Detect which cell encompasses the target text, then output its (X, Y) center coordinate. 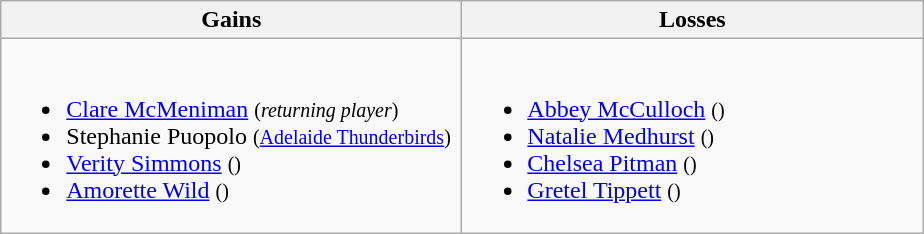
Abbey McCulloch () Natalie Medhurst () Chelsea Pitman ()Gretel Tippett () (692, 136)
Losses (692, 20)
Gains (232, 20)
Clare McMeniman (returning player) Stephanie Puopolo (Adelaide Thunderbirds) Verity Simmons () Amorette Wild () (232, 136)
